For the text-containing cell, return its midpoint in [x, y] coordinate format. 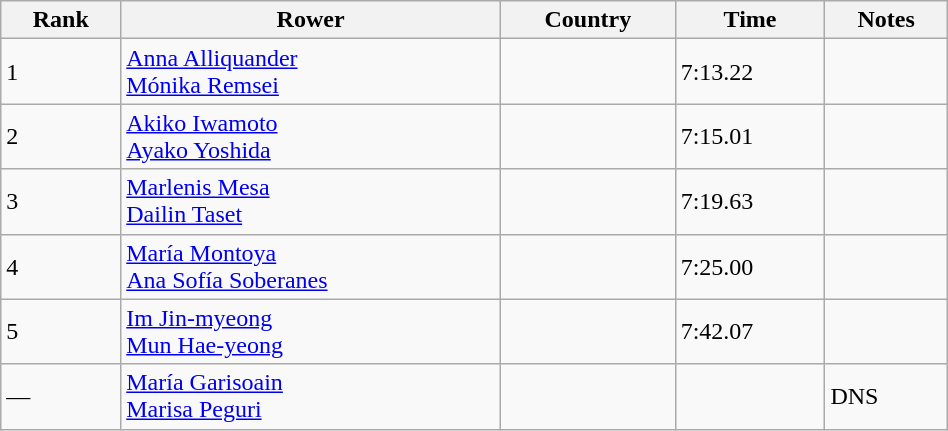
Marlenis MesaDailin Taset [311, 202]
7:15.01 [750, 136]
María MontoyaAna Sofía Soberanes [311, 266]
7:19.63 [750, 202]
7:42.07 [750, 332]
4 [61, 266]
Country [588, 20]
7:25.00 [750, 266]
3 [61, 202]
Time [750, 20]
2 [61, 136]
Im Jin-myeongMun Hae-yeong [311, 332]
Akiko IwamotoAyako Yoshida [311, 136]
Anna AlliquanderMónika Remsei [311, 72]
DNS [886, 396]
5 [61, 332]
Rower [311, 20]
Rank [61, 20]
— [61, 396]
7:13.22 [750, 72]
María GarisoainMarisa Peguri [311, 396]
1 [61, 72]
Notes [886, 20]
